From the cell containing the given text, extract its center point as (X, Y) coordinate. 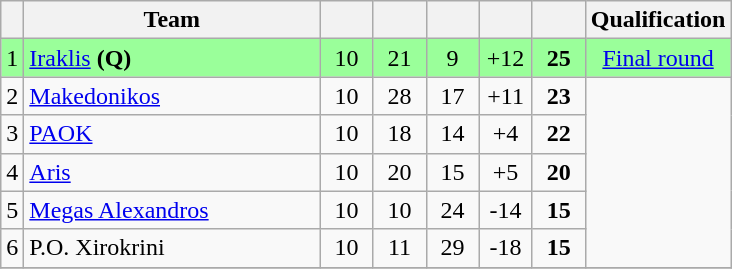
1 (12, 58)
29 (452, 248)
11 (400, 248)
28 (400, 96)
4 (12, 172)
PAOK (172, 134)
Megas Alexandros (172, 210)
14 (452, 134)
9 (452, 58)
17 (452, 96)
Aris (172, 172)
5 (12, 210)
Team (172, 20)
2 (12, 96)
+4 (506, 134)
+5 (506, 172)
-18 (506, 248)
P.O. Xirokrini (172, 248)
18 (400, 134)
+11 (506, 96)
+12 (506, 58)
3 (12, 134)
Iraklis (Q) (172, 58)
21 (400, 58)
-14 (506, 210)
Final round (658, 58)
Makedonikos (172, 96)
Qualification (658, 20)
23 (558, 96)
22 (558, 134)
25 (558, 58)
6 (12, 248)
24 (452, 210)
